Provide the [X, Y] coordinate of the cell's center where the given text is located.  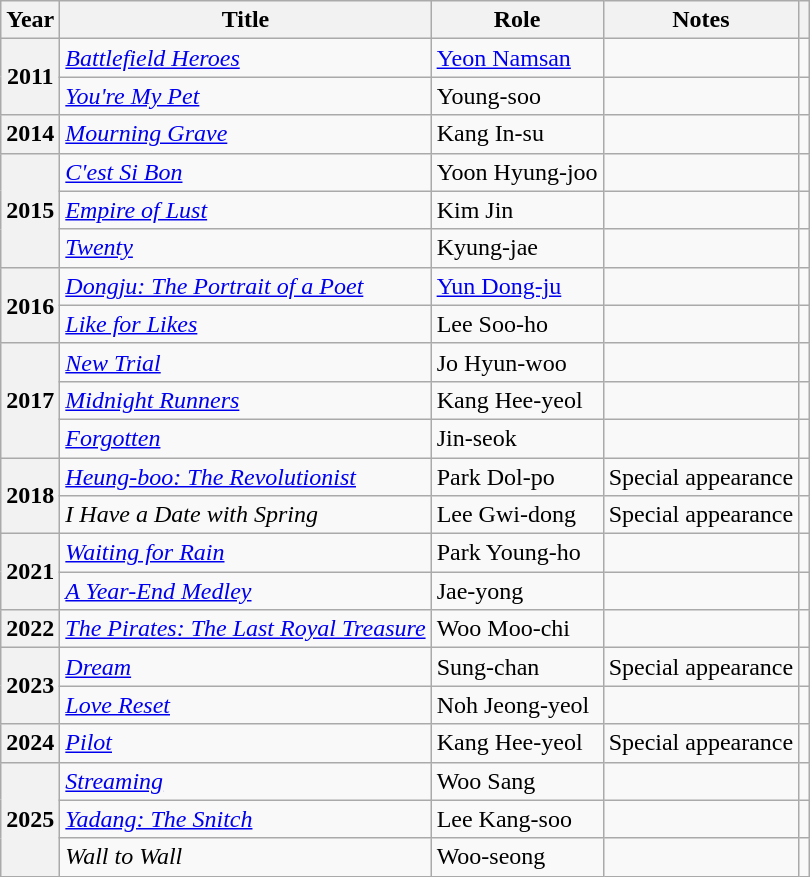
Yeon Namsan [517, 58]
Jin-seok [517, 438]
Kyung-jae [517, 248]
Streaming [246, 781]
2021 [30, 572]
Forgotten [246, 438]
Dongju: The Portrait of a Poet [246, 286]
Lee Soo-ho [517, 324]
Pilot [246, 743]
Yoon Hyung-joo [517, 172]
Kim Jin [517, 210]
Battlefield Heroes [246, 58]
Notes [701, 20]
Jae-yong [517, 591]
Young-soo [517, 96]
Mourning Grave [246, 134]
2011 [30, 77]
2022 [30, 629]
2014 [30, 134]
2017 [30, 400]
Midnight Runners [246, 400]
Park Dol-po [517, 477]
Kang In-su [517, 134]
Title [246, 20]
You're My Pet [246, 96]
New Trial [246, 362]
Noh Jeong-yeol [517, 705]
Woo Sang [517, 781]
Yun Dong-ju [517, 286]
Yadang: The Snitch [246, 819]
2025 [30, 819]
Twenty [246, 248]
Woo-seong [517, 857]
I Have a Date with Spring [246, 515]
C'est Si Bon [246, 172]
Jo Hyun-woo [517, 362]
Lee Gwi-dong [517, 515]
Sung-chan [517, 667]
Like for Likes [246, 324]
2016 [30, 305]
Dream [246, 667]
Empire of Lust [246, 210]
2015 [30, 210]
Wall to Wall [246, 857]
2023 [30, 686]
Love Reset [246, 705]
The Pirates: The Last Royal Treasure [246, 629]
Lee Kang-soo [517, 819]
Park Young-ho [517, 553]
Year [30, 20]
A Year-End Medley [246, 591]
Heung-boo: The Revolutionist [246, 477]
Waiting for Rain [246, 553]
Role [517, 20]
Woo Moo-chi [517, 629]
2024 [30, 743]
2018 [30, 496]
